Pinpoint the cell where the given text exists, returning its [X, Y] midpoint coordinate. 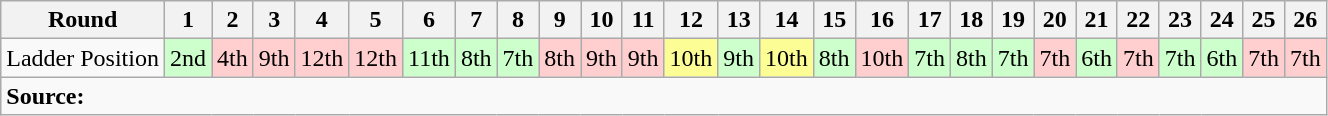
24 [1222, 20]
16 [882, 20]
Source: [664, 96]
6 [428, 20]
8 [518, 20]
23 [1180, 20]
22 [1138, 20]
11th [428, 58]
20 [1055, 20]
11 [643, 20]
5 [376, 20]
19 [1013, 20]
2 [233, 20]
4th [233, 58]
2nd [188, 58]
1 [188, 20]
14 [787, 20]
9 [560, 20]
26 [1305, 20]
25 [1264, 20]
Round [83, 20]
12 [691, 20]
21 [1097, 20]
7 [476, 20]
18 [972, 20]
13 [739, 20]
15 [834, 20]
10 [602, 20]
4 [322, 20]
17 [930, 20]
3 [274, 20]
Ladder Position [83, 58]
